Capture the cell that displays the provided text and extract its [X, Y] central coordinate. 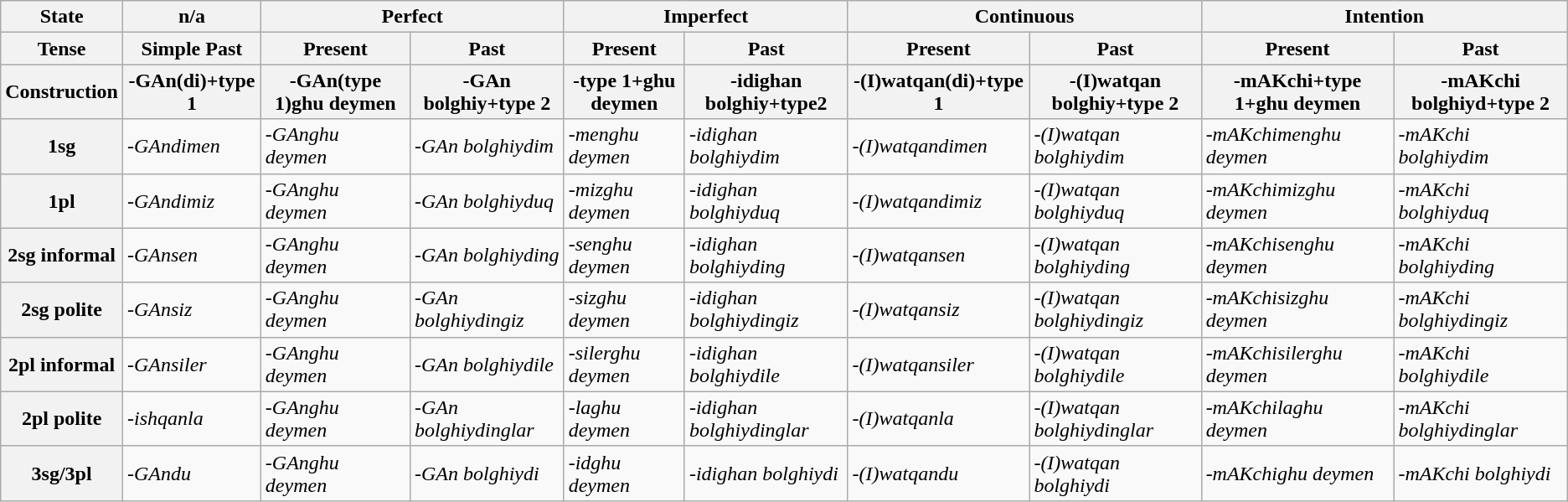
-GAn bolghiydi [487, 473]
-mAKchisilerghu deymen [1297, 364]
-(I)watqandimiz [938, 201]
-(I)watqan bolghiydinglar [1116, 419]
2sg informal [62, 255]
-(I)watqandimen [938, 146]
-(I)watqansen [938, 255]
-mAKchimenghu deymen [1297, 146]
-mAKchi bolghiydingiz [1481, 310]
-sizghu deymen [624, 310]
State [62, 17]
-GAndimen [191, 146]
-mizghu deymen [624, 201]
-GAnsiler [191, 364]
-idighan bolghiydi [766, 473]
-GAndu [191, 473]
-(I)watqansiz [938, 310]
-(I)watqan bolghiydile [1116, 364]
-mAKchi bolghiydile [1481, 364]
-(I)watqan bolghiydingiz [1116, 310]
-idighan bolghiyding [766, 255]
-ishqanla [191, 419]
-mAKchi bolghiyding [1481, 255]
-GAn bolghiyduq [487, 201]
-mAKchighu deymen [1297, 473]
-idighan bolghiydim [766, 146]
Continuous [1024, 17]
Tense [62, 49]
-mAKchi bolghiydinglar [1481, 419]
-mAKchisenghu deymen [1297, 255]
-(I)watqandu [938, 473]
-mAKchi bolghiyduq [1481, 201]
2pl polite [62, 419]
-GAn bolghiy+type 2 [487, 92]
-mAKchi bolghiyd+type 2 [1481, 92]
-senghu deymen [624, 255]
-idighan bolghiydingiz [766, 310]
-GAn bolghiydile [487, 364]
-GAnsen [191, 255]
-mAKchi+type 1+ghu deymen [1297, 92]
-GAndimiz [191, 201]
Imperfect [705, 17]
-idghu deymen [624, 473]
-(I)watqanla [938, 419]
-GAnsiz [191, 310]
-menghu deymen [624, 146]
Perfect [412, 17]
-idighan bolghiy+type2 [766, 92]
-GAn bolghiydim [487, 146]
1sg [62, 146]
-idighan bolghiydinglar [766, 419]
-mAKchimizghu deymen [1297, 201]
-(I)watqan bolghiyding [1116, 255]
n/a [191, 17]
Intention [1384, 17]
-GAn bolghiyding [487, 255]
1pl [62, 201]
-GAn bolghiydingiz [487, 310]
2pl informal [62, 364]
Construction [62, 92]
-mAKchi bolghiydi [1481, 473]
-idighan bolghiydile [766, 364]
-idighan bolghiyduq [766, 201]
-GAn(di)+type 1 [191, 92]
-mAKchilaghu deymen [1297, 419]
-GAn bolghiydinglar [487, 419]
-(I)watqan bolghiyduq [1116, 201]
-(I)watqansiler [938, 364]
-GAn(type 1)ghu deymen [335, 92]
-(I)watqan(di)+type 1 [938, 92]
-(I)watqan bolghiydim [1116, 146]
-type 1+ghu deymen [624, 92]
-(I)watqan bolghiydi [1116, 473]
-mAKchi bolghiydim [1481, 146]
-laghu deymen [624, 419]
2sg polite [62, 310]
-(I)watqan bolghiy+type 2 [1116, 92]
3sg/3pl [62, 473]
-mAKchisizghu deymen [1297, 310]
-silerghu deymen [624, 364]
Simple Past [191, 49]
